Search for the cell housing the specified text and yield its (X, Y) center coordinate. 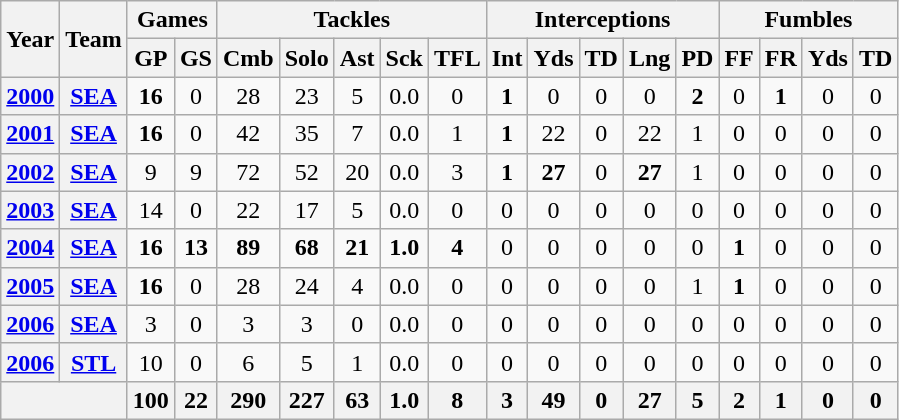
24 (306, 286)
Ast (357, 58)
13 (196, 248)
PD (698, 58)
89 (248, 248)
Int (507, 58)
2001 (30, 134)
227 (306, 400)
72 (248, 172)
8 (457, 400)
68 (306, 248)
10 (150, 362)
2004 (30, 248)
Interceptions (602, 20)
100 (150, 400)
2003 (30, 210)
14 (150, 210)
6 (248, 362)
63 (357, 400)
42 (248, 134)
Team (94, 39)
21 (357, 248)
Cmb (248, 58)
20 (357, 172)
2000 (30, 96)
35 (306, 134)
Year (30, 39)
GP (150, 58)
Fumbles (808, 20)
49 (554, 400)
Games (172, 20)
Lng (649, 58)
FR (780, 58)
GS (196, 58)
TFL (457, 58)
STL (94, 362)
2005 (30, 286)
7 (357, 134)
Sck (404, 58)
2002 (30, 172)
52 (306, 172)
17 (306, 210)
Tackles (352, 20)
Solo (306, 58)
FF (739, 58)
290 (248, 400)
23 (306, 96)
